Provide the [X, Y] coordinate of the cell's center where the given text is located.  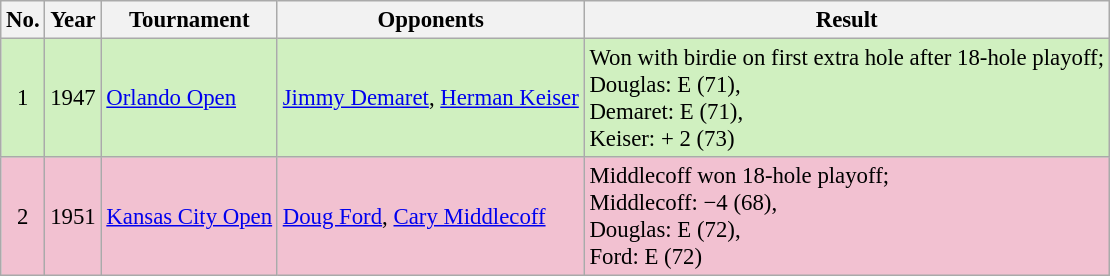
Year [73, 20]
1947 [73, 98]
Tournament [189, 20]
2 [23, 216]
Opponents [430, 20]
Middlecoff won 18-hole playoff;Middlecoff: −4 (68),Douglas: E (72),Ford: E (72) [846, 216]
1 [23, 98]
Jimmy Demaret, Herman Keiser [430, 98]
Won with birdie on first extra hole after 18-hole playoff;Douglas: E (71),Demaret: E (71),Keiser: + 2 (73) [846, 98]
No. [23, 20]
Doug Ford, Cary Middlecoff [430, 216]
1951 [73, 216]
Orlando Open [189, 98]
Result [846, 20]
Kansas City Open [189, 216]
